Determine the (X, Y) coordinate at the center of the cell enclosing the given text.  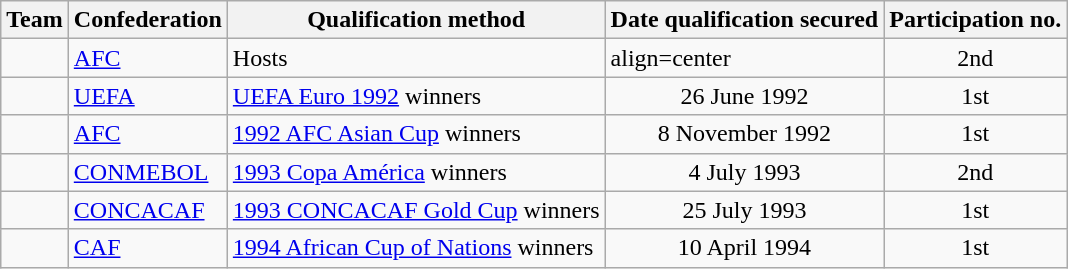
UEFA (148, 96)
CONMEBOL (148, 172)
1992 AFC Asian Cup winners (416, 134)
Qualification method (416, 20)
Team (35, 20)
26 June 1992 (744, 96)
4 July 1993 (744, 172)
1993 CONCACAF Gold Cup winners (416, 210)
Date qualification secured (744, 20)
Hosts (416, 58)
10 April 1994 (744, 248)
CONCACAF (148, 210)
UEFA Euro 1992 winners (416, 96)
25 July 1993 (744, 210)
1993 Copa América winners (416, 172)
CAF (148, 248)
Participation no. (976, 20)
8 November 1992 (744, 134)
Confederation (148, 20)
1994 African Cup of Nations winners (416, 248)
align=center (744, 58)
